Determine the (x, y) coordinate at the center of the cell enclosing the given text.  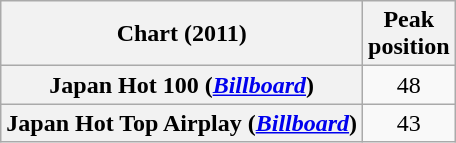
Peakposition (409, 34)
Japan Hot Top Airplay (Billboard) (182, 123)
Chart (2011) (182, 34)
Japan Hot 100 (Billboard) (182, 85)
48 (409, 85)
43 (409, 123)
